Identify which cell holds the provided text, then report its [X, Y] central coordinate. 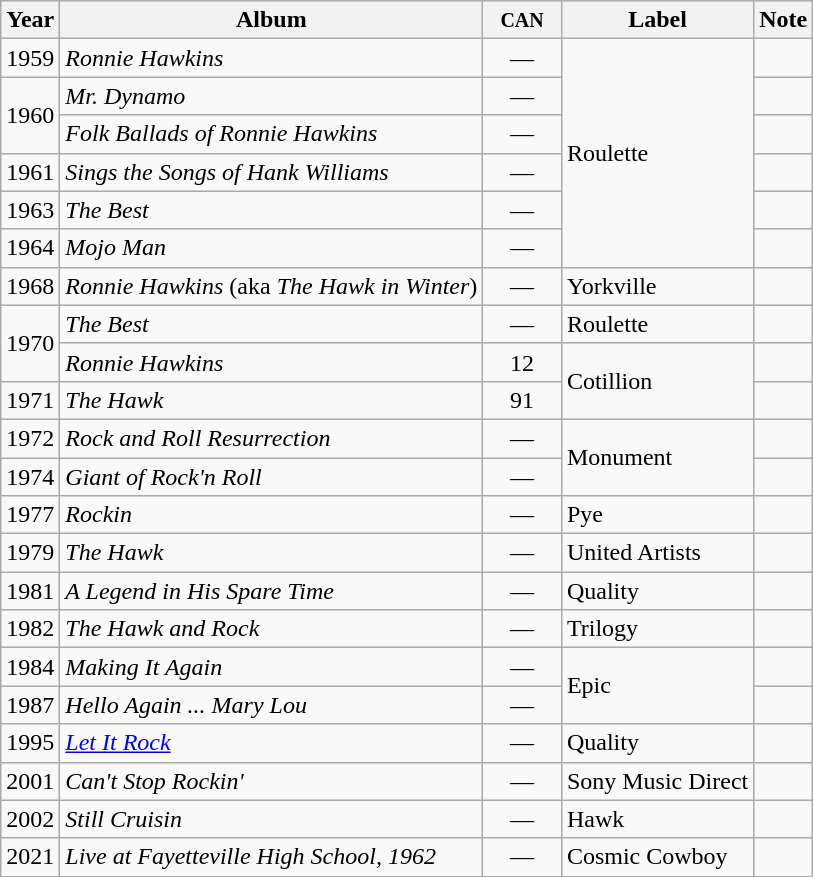
United Artists [657, 553]
Hello Again ... Mary Lou [272, 705]
1960 [30, 115]
Live at Fayetteville High School, 1962 [272, 857]
1961 [30, 172]
1977 [30, 515]
Cotillion [657, 381]
Note [784, 20]
Folk Ballads of Ronnie Hawkins [272, 134]
Sings the Songs of Hank Williams [272, 172]
1987 [30, 705]
Year [30, 20]
1982 [30, 629]
CAN [522, 20]
Mr. Dynamo [272, 96]
Monument [657, 457]
Rockin [272, 515]
2002 [30, 819]
1984 [30, 667]
2001 [30, 781]
Yorkville [657, 286]
Making It Again [272, 667]
Giant of Rock'n Roll [272, 477]
Pye [657, 515]
2021 [30, 857]
Cosmic Cowboy [657, 857]
1981 [30, 591]
Can't Stop Rockin' [272, 781]
A Legend in His Spare Time [272, 591]
Label [657, 20]
The Hawk and Rock [272, 629]
Hawk [657, 819]
1995 [30, 743]
1971 [30, 400]
Sony Music Direct [657, 781]
Still Cruisin [272, 819]
1974 [30, 477]
1968 [30, 286]
Let It Rock [272, 743]
Rock and Roll Resurrection [272, 438]
Trilogy [657, 629]
91 [522, 400]
1964 [30, 248]
Epic [657, 686]
12 [522, 362]
Mojo Man [272, 248]
1970 [30, 343]
Album [272, 20]
1972 [30, 438]
1963 [30, 210]
Ronnie Hawkins (aka The Hawk in Winter) [272, 286]
1979 [30, 553]
1959 [30, 58]
